Find where the given text appears and provide that cell's center as [X, Y] coordinate. 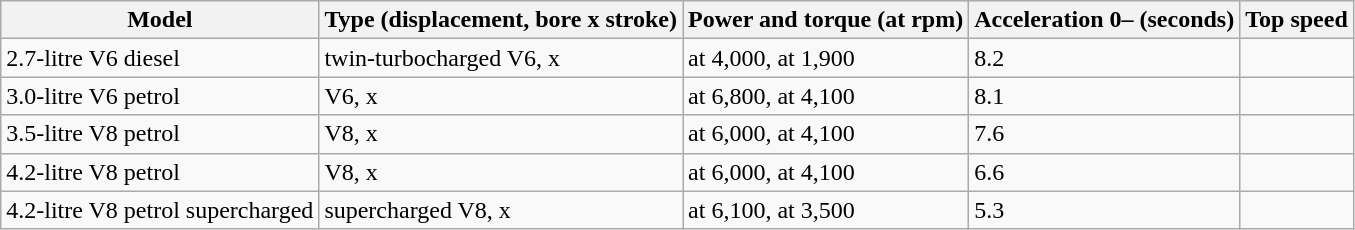
7.6 [1104, 134]
twin-turbocharged V6, x [501, 58]
Acceleration 0– (seconds) [1104, 20]
V6, x [501, 96]
6.6 [1104, 172]
5.3 [1104, 210]
supercharged V8, x [501, 210]
3.5-litre V8 petrol [160, 134]
at 4,000, at 1,900 [826, 58]
Model [160, 20]
8.1 [1104, 96]
2.7-litre V6 diesel [160, 58]
at 6,100, at 3,500 [826, 210]
at 6,800, at 4,100 [826, 96]
Top speed [1297, 20]
8.2 [1104, 58]
3.0-litre V6 petrol [160, 96]
4.2-litre V8 petrol [160, 172]
Type (displacement, bore x stroke) [501, 20]
4.2-litre V8 petrol supercharged [160, 210]
Power and torque (at rpm) [826, 20]
